For the text-containing cell, return its midpoint in [X, Y] coordinate format. 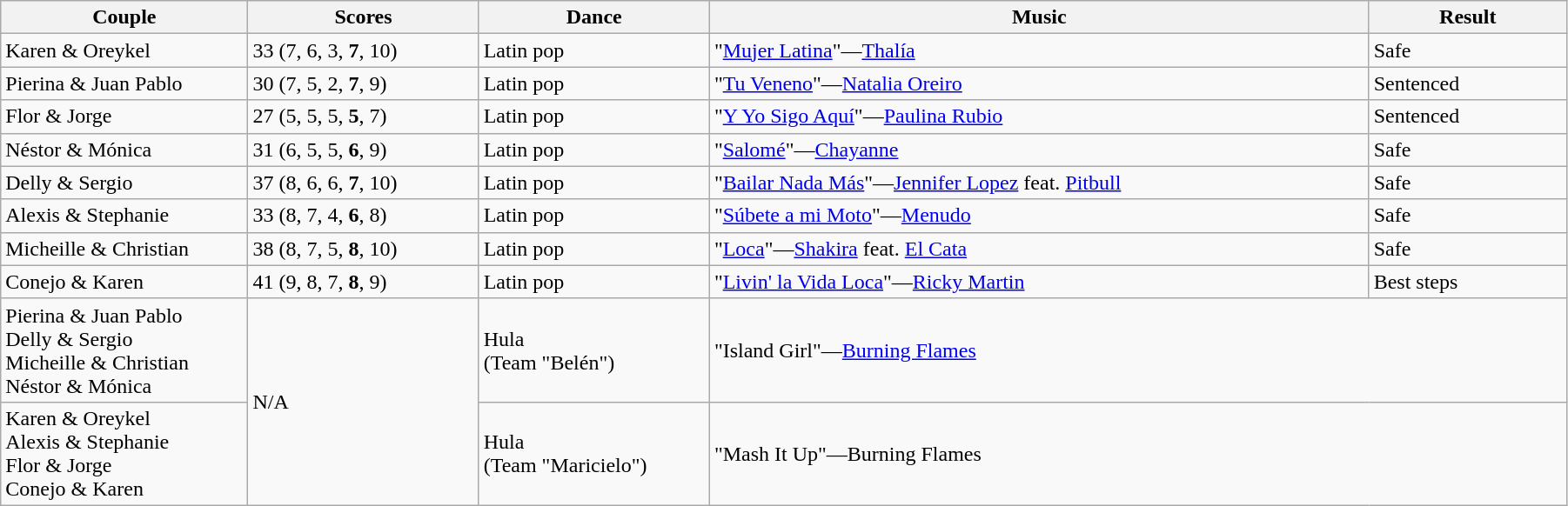
"Tu Veneno"—Natalia Oreiro [1039, 83]
Music [1039, 17]
Pierina & Juan Pablo [124, 83]
Best steps [1467, 282]
33 (8, 7, 4, 6, 8) [364, 216]
Delly & Sergio [124, 183]
"Island Girl"—Burning Flames [1138, 350]
30 (7, 5, 2, 7, 9) [364, 83]
"Bailar Nada Más"—Jennifer Lopez feat. Pitbull [1039, 183]
37 (8, 6, 6, 7, 10) [364, 183]
Hula(Team "Maricielo") [593, 454]
Conejo & Karen [124, 282]
27 (5, 5, 5, 5, 7) [364, 117]
Result [1467, 17]
Micheille & Christian [124, 249]
Pierina & Juan PabloDelly & SergioMicheille & ChristianNéstor & Mónica [124, 350]
Karen & OreykelAlexis & StephanieFlor & JorgeConejo & Karen [124, 454]
"Mash It Up"—Burning Flames [1138, 454]
"Y Yo Sigo Aquí"—Paulina Rubio [1039, 117]
Karen & Oreykel [124, 50]
Flor & Jorge [124, 117]
Couple [124, 17]
"Mujer Latina"—Thalía [1039, 50]
41 (9, 8, 7, 8, 9) [364, 282]
"Livin' la Vida Loca"—Ricky Martin [1039, 282]
33 (7, 6, 3, 7, 10) [364, 50]
"Salomé"—Chayanne [1039, 150]
38 (8, 7, 5, 8, 10) [364, 249]
"Súbete a mi Moto"—Menudo [1039, 216]
Alexis & Stephanie [124, 216]
Hula(Team "Belén") [593, 350]
Néstor & Mónica [124, 150]
Dance [593, 17]
N/A [364, 402]
31 (6, 5, 5, 6, 9) [364, 150]
"Loca"—Shakira feat. El Cata [1039, 249]
Scores [364, 17]
